Find where the given text appears and provide that cell's center as (x, y) coordinate. 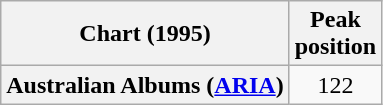
Chart (1995) (145, 34)
122 (335, 85)
Peakposition (335, 34)
Australian Albums (ARIA) (145, 85)
